Search for the cell housing the specified text and yield its (x, y) center coordinate. 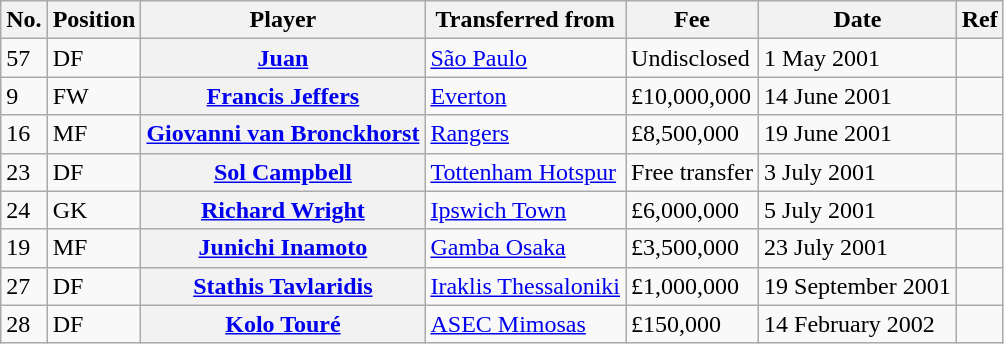
5 July 2001 (858, 210)
Fee (692, 20)
Juan (283, 58)
São Paulo (526, 58)
FW (94, 96)
Rangers (526, 134)
Iraklis Thessaloniki (526, 286)
Free transfer (692, 172)
£8,500,000 (692, 134)
27 (24, 286)
Sol Campbell (283, 172)
£1,000,000 (692, 286)
£6,000,000 (692, 210)
9 (24, 96)
No. (24, 20)
3 July 2001 (858, 172)
Ref (980, 20)
Ipswich Town (526, 210)
Everton (526, 96)
Tottenham Hotspur (526, 172)
Position (94, 20)
28 (24, 324)
Player (283, 20)
1 May 2001 (858, 58)
Richard Wright (283, 210)
Transferred from (526, 20)
Kolo Touré (283, 324)
ASEC Mimosas (526, 324)
GK (94, 210)
Francis Jeffers (283, 96)
Giovanni van Bronckhorst (283, 134)
£3,500,000 (692, 248)
Undisclosed (692, 58)
£150,000 (692, 324)
19 September 2001 (858, 286)
Date (858, 20)
23 July 2001 (858, 248)
£10,000,000 (692, 96)
14 June 2001 (858, 96)
Junichi Inamoto (283, 248)
57 (24, 58)
24 (24, 210)
19 June 2001 (858, 134)
14 February 2002 (858, 324)
Gamba Osaka (526, 248)
19 (24, 248)
16 (24, 134)
Stathis Tavlaridis (283, 286)
23 (24, 172)
